Pinpoint the cell where the given text exists, returning its (X, Y) midpoint coordinate. 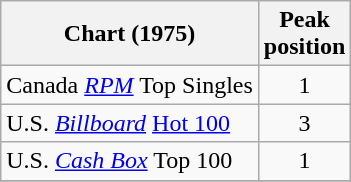
3 (304, 123)
Peakposition (304, 34)
U.S. Cash Box Top 100 (130, 161)
U.S. Billboard Hot 100 (130, 123)
Chart (1975) (130, 34)
Canada RPM Top Singles (130, 85)
